Output the [x, y] coordinate of the center of the cell containing the given text.  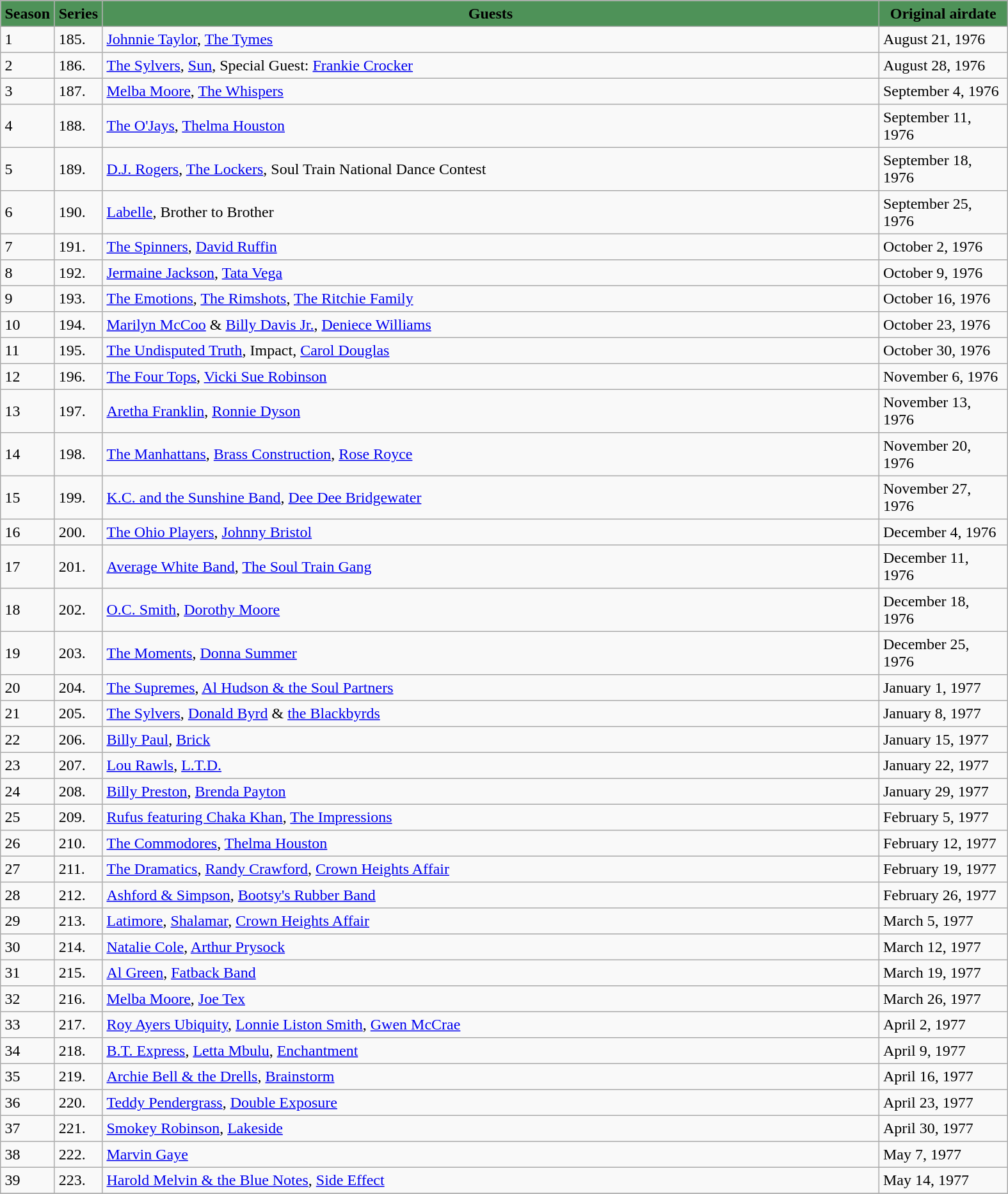
The O'Jays, Thelma Houston [491, 126]
189. [78, 169]
16 [28, 532]
The Spinners, David Ruffin [491, 246]
19 [28, 653]
206. [78, 739]
May 14, 1977 [943, 1180]
The Supremes, Al Hudson & the Soul Partners [491, 688]
37 [28, 1128]
The Manhattans, Brass Construction, Rose Royce [491, 455]
Billy Paul, Brick [491, 739]
Average White Band, The Soul Train Gang [491, 567]
Archie Bell & the Drells, Brainstorm [491, 1076]
Melba Moore, The Whispers [491, 91]
November 6, 1976 [943, 376]
February 19, 1977 [943, 869]
7 [28, 246]
November 13, 1976 [943, 411]
Melba Moore, Joe Tex [491, 999]
195. [78, 350]
187. [78, 91]
Johnnie Taylor, The Tymes [491, 39]
201. [78, 567]
K.C. and the Sunshine Band, Dee Dee Bridgewater [491, 497]
219. [78, 1076]
5 [28, 169]
33 [28, 1024]
198. [78, 455]
190. [78, 213]
The Ohio Players, Johnny Bristol [491, 532]
27 [28, 869]
202. [78, 610]
186. [78, 65]
October 9, 1976 [943, 273]
192. [78, 273]
Marvin Gaye [491, 1154]
November 20, 1976 [943, 455]
199. [78, 497]
11 [28, 350]
January 8, 1977 [943, 713]
6 [28, 213]
22 [28, 739]
Teddy Pendergrass, Double Exposure [491, 1102]
The Dramatics, Randy Crawford, Crown Heights Affair [491, 869]
December 18, 1976 [943, 610]
September 25, 1976 [943, 213]
208. [78, 791]
3 [28, 91]
Lou Rawls, L.T.D. [491, 765]
14 [28, 455]
10 [28, 325]
2 [28, 65]
21 [28, 713]
200. [78, 532]
B.T. Express, Letta Mbulu, Enchantment [491, 1051]
29 [28, 921]
35 [28, 1076]
August 28, 1976 [943, 65]
April 23, 1977 [943, 1102]
The Moments, Donna Summer [491, 653]
204. [78, 688]
January 15, 1977 [943, 739]
32 [28, 999]
4 [28, 126]
The Commodores, Thelma Houston [491, 843]
Original airdate [943, 13]
Ashford & Simpson, Bootsy's Rubber Band [491, 895]
September 18, 1976 [943, 169]
October 30, 1976 [943, 350]
March 5, 1977 [943, 921]
207. [78, 765]
213. [78, 921]
The Sylvers, Sun, Special Guest: Frankie Crocker [491, 65]
26 [28, 843]
February 12, 1977 [943, 843]
April 16, 1977 [943, 1076]
December 4, 1976 [943, 532]
223. [78, 1180]
191. [78, 246]
38 [28, 1154]
The Sylvers, Donald Byrd & the Blackbyrds [491, 713]
February 26, 1977 [943, 895]
Aretha Franklin, Ronnie Dyson [491, 411]
203. [78, 653]
1 [28, 39]
9 [28, 298]
December 25, 1976 [943, 653]
April 9, 1977 [943, 1051]
October 2, 1976 [943, 246]
The Undisputed Truth, Impact, Carol Douglas [491, 350]
185. [78, 39]
205. [78, 713]
Rufus featuring Chaka Khan, The Impressions [491, 817]
222. [78, 1154]
The Four Tops, Vicki Sue Robinson [491, 376]
197. [78, 411]
20 [28, 688]
15 [28, 497]
D.J. Rogers, The Lockers, Soul Train National Dance Contest [491, 169]
28 [28, 895]
Labelle, Brother to Brother [491, 213]
Smokey Robinson, Lakeside [491, 1128]
April 30, 1977 [943, 1128]
January 22, 1977 [943, 765]
211. [78, 869]
January 1, 1977 [943, 688]
Roy Ayers Ubiquity, Lonnie Liston Smith, Gwen McCrae [491, 1024]
September 11, 1976 [943, 126]
Guests [491, 13]
193. [78, 298]
18 [28, 610]
194. [78, 325]
Latimore, Shalamar, Crown Heights Affair [491, 921]
34 [28, 1051]
36 [28, 1102]
209. [78, 817]
Harold Melvin & the Blue Notes, Side Effect [491, 1180]
March 19, 1977 [943, 972]
13 [28, 411]
31 [28, 972]
25 [28, 817]
214. [78, 947]
212. [78, 895]
March 12, 1977 [943, 947]
24 [28, 791]
November 27, 1976 [943, 497]
30 [28, 947]
December 11, 1976 [943, 567]
188. [78, 126]
September 4, 1976 [943, 91]
Billy Preston, Brenda Payton [491, 791]
Natalie Cole, Arthur Prysock [491, 947]
196. [78, 376]
210. [78, 843]
O.C. Smith, Dorothy Moore [491, 610]
12 [28, 376]
39 [28, 1180]
217. [78, 1024]
Al Green, Fatback Band [491, 972]
Series [78, 13]
Jermaine Jackson, Tata Vega [491, 273]
215. [78, 972]
Marilyn McCoo & Billy Davis Jr., Deniece Williams [491, 325]
August 21, 1976 [943, 39]
October 23, 1976 [943, 325]
May 7, 1977 [943, 1154]
Season [28, 13]
17 [28, 567]
221. [78, 1128]
220. [78, 1102]
January 29, 1977 [943, 791]
8 [28, 273]
April 2, 1977 [943, 1024]
February 5, 1977 [943, 817]
March 26, 1977 [943, 999]
218. [78, 1051]
23 [28, 765]
216. [78, 999]
October 16, 1976 [943, 298]
The Emotions, The Rimshots, The Ritchie Family [491, 298]
